Identify which cell holds the provided text, then report its (X, Y) central coordinate. 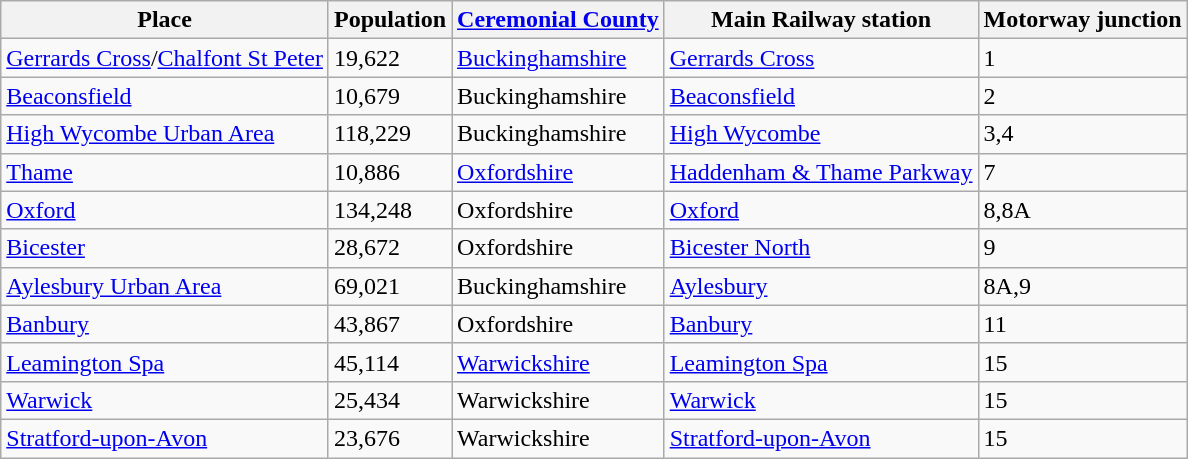
45,114 (390, 362)
Aylesbury (821, 286)
High Wycombe (821, 134)
10,886 (390, 172)
69,021 (390, 286)
11 (1082, 324)
Thame (165, 172)
Bicester North (821, 248)
2 (1082, 96)
134,248 (390, 210)
High Wycombe Urban Area (165, 134)
Gerrards Cross (821, 58)
Place (165, 20)
Aylesbury Urban Area (165, 286)
7 (1082, 172)
19,622 (390, 58)
10,679 (390, 96)
118,229 (390, 134)
Motorway junction (1082, 20)
Bicester (165, 248)
Ceremonial County (558, 20)
Haddenham & Thame Parkway (821, 172)
8A,9 (1082, 286)
Gerrards Cross/Chalfont St Peter (165, 58)
9 (1082, 248)
28,672 (390, 248)
25,434 (390, 400)
3,4 (1082, 134)
Main Railway station (821, 20)
1 (1082, 58)
Population (390, 20)
8,8A (1082, 210)
43,867 (390, 324)
23,676 (390, 438)
